For the text-containing cell, return its midpoint in (X, Y) coordinate format. 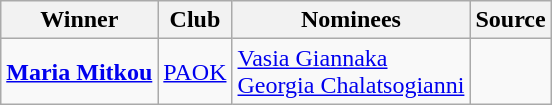
Club (195, 20)
PAOK (195, 72)
Maria Mitkou (80, 72)
Winner (80, 20)
Vasia GiannakaGeorgia Chalatsogianni (351, 72)
Nominees (351, 20)
Source (510, 20)
